Provide the (X, Y) coordinate of the cell's center where the given text is located.  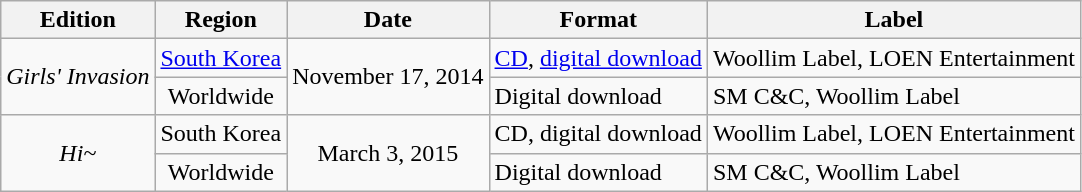
Girls' Invasion (78, 77)
March 3, 2015 (388, 153)
Format (598, 20)
November 17, 2014 (388, 77)
Hi~ (78, 153)
Date (388, 20)
Label (894, 20)
Region (221, 20)
Edition (78, 20)
